Search for the cell housing the specified text and yield its (X, Y) center coordinate. 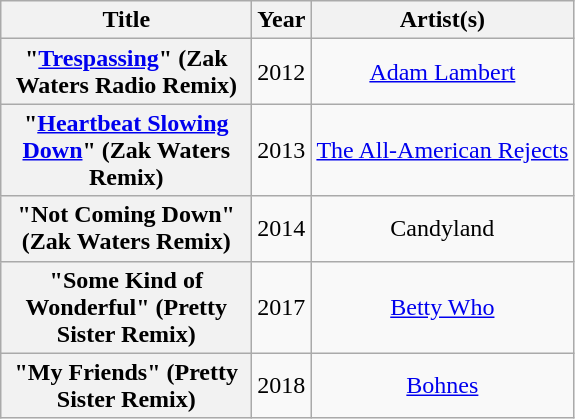
"Not Coming Down" (Zak Waters Remix) (126, 228)
"Heartbeat Slowing Down" (Zak Waters Remix) (126, 150)
2017 (282, 307)
Betty Who (442, 307)
"My Friends" (Pretty Sister Remix) (126, 386)
Year (282, 20)
Bohnes (442, 386)
Adam Lambert (442, 72)
2014 (282, 228)
Artist(s) (442, 20)
2018 (282, 386)
Title (126, 20)
2012 (282, 72)
Candyland (442, 228)
"Trespassing" (Zak Waters Radio Remix) (126, 72)
"Some Kind of Wonderful" (Pretty Sister Remix) (126, 307)
2013 (282, 150)
The All-American Rejects (442, 150)
